For the text-containing cell, return its midpoint in (X, Y) coordinate format. 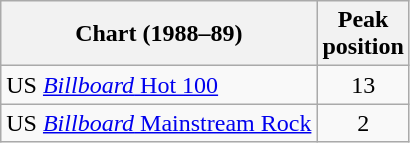
US Billboard Hot 100 (159, 85)
13 (363, 85)
2 (363, 123)
Chart (1988–89) (159, 34)
US Billboard Mainstream Rock (159, 123)
Peakposition (363, 34)
